Return [X, Y] of the center of cell containing provided text 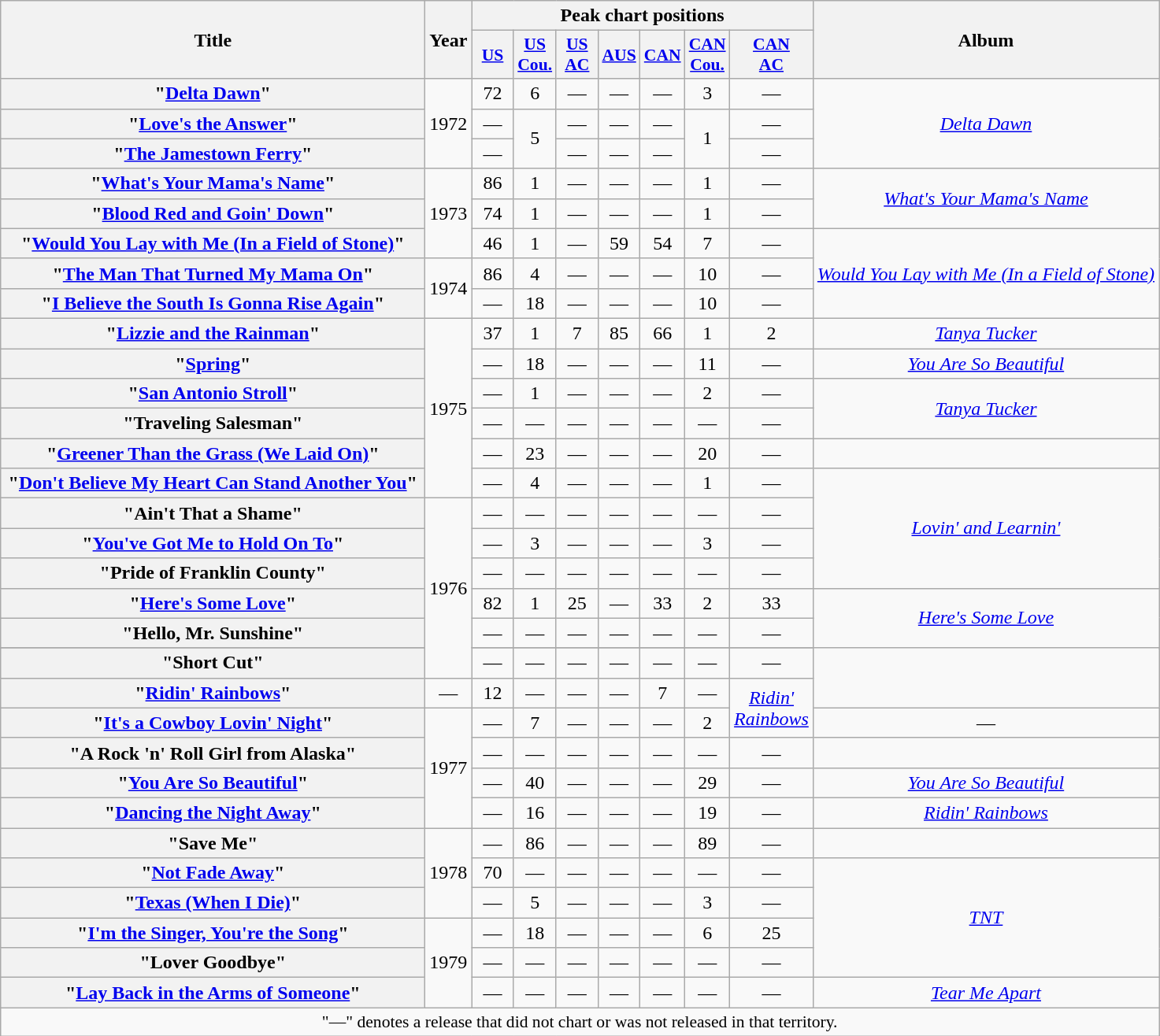
What's Your Mama's Name [986, 198]
11 [707, 363]
1978 [449, 873]
"The Man That Turned My Mama On" [213, 273]
"Greener Than the Grass (We Laid On)" [213, 453]
"Love's the Answer" [213, 124]
70 [493, 873]
"Ain't That a Shame" [213, 513]
CAN [663, 55]
"Would You Lay with Me (In a Field of Stone)" [213, 243]
1976 [449, 588]
23 [535, 453]
CANCou. [707, 55]
46 [493, 243]
"Dancing the Night Away" [213, 812]
"San Antonio Stroll" [213, 394]
TNT [986, 918]
USAC [576, 55]
74 [493, 213]
"Not Fade Away" [213, 873]
Title [213, 39]
"Lover Goodbye" [213, 963]
Tear Me Apart [986, 993]
85 [619, 333]
US [493, 55]
Lovin' and Learnin' [986, 528]
"Traveling Salesman" [213, 424]
16 [535, 812]
"I Believe the South Is Gonna Rise Again" [213, 303]
"You Are So Beautiful" [213, 783]
USCou. [535, 55]
29 [707, 783]
82 [493, 603]
"Save Me" [213, 843]
"—" denotes a release that did not chart or was not released in that territory. [580, 1022]
"Here's Some Love" [213, 603]
AUS [619, 55]
89 [707, 843]
"Hello, Mr. Sunshine" [213, 633]
"It's a Cowboy Lovin' Night" [213, 723]
"Lay Back in the Arms of Someone" [213, 993]
"Delta Dawn" [213, 94]
1973 [449, 213]
1972 [449, 124]
CANAC [772, 55]
66 [663, 333]
"Don't Believe My Heart Can Stand Another You" [213, 483]
59 [619, 243]
Peak chart positions [643, 16]
1975 [449, 408]
"Texas (When I Die)" [213, 903]
Here's Some Love [986, 618]
"I'm the Singer, You're the Song" [213, 933]
Album [986, 39]
1979 [449, 963]
Delta Dawn [986, 124]
1974 [449, 288]
"A Rock 'n' Roll Girl from Alaska" [213, 753]
"Pride of Franklin County" [213, 573]
"The Jamestown Ferry" [213, 154]
1977 [449, 768]
"Ridin' Rainbows" [213, 693]
"You've Got Me to Hold On To" [213, 543]
"What's Your Mama's Name" [213, 183]
"Short Cut" [213, 663]
"Spring" [213, 363]
37 [493, 333]
Year [449, 39]
"Lizzie and the Rainman" [213, 333]
19 [707, 812]
40 [535, 783]
54 [663, 243]
Would You Lay with Me (In a Field of Stone) [986, 273]
12 [493, 693]
20 [707, 453]
72 [493, 94]
"Blood Red and Goin' Down" [213, 213]
